Extract the (x, y) coordinate from the center of the cell holding the provided text.  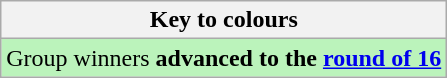
Group winners advanced to the round of 16 (224, 58)
Key to colours (224, 20)
